Output the [x, y] coordinate of the center of the cell containing the given text.  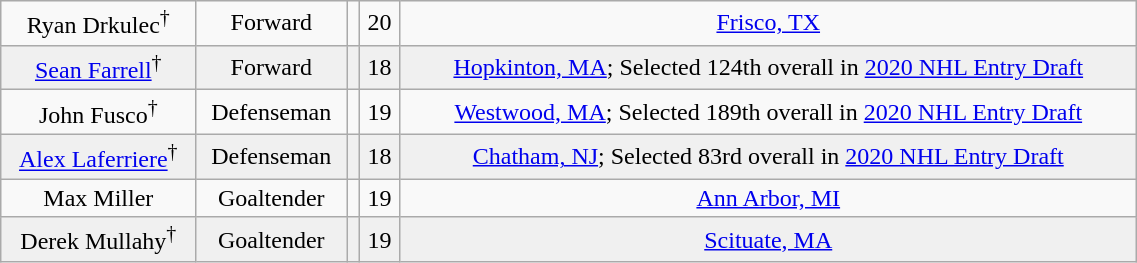
Ann Arbor, MI [768, 198]
Max Miller [98, 198]
Sean Farrell† [98, 68]
Chatham, NJ; Selected 83rd overall in 2020 NHL Entry Draft [768, 156]
Hopkinton, MA; Selected 124th overall in 2020 NHL Entry Draft [768, 68]
Frisco, TX [768, 24]
Scituate, MA [768, 240]
John Fusco† [98, 112]
Westwood, MA; Selected 189th overall in 2020 NHL Entry Draft [768, 112]
Alex Laferriere† [98, 156]
20 [379, 24]
Ryan Drkulec† [98, 24]
Derek Mullahy† [98, 240]
